From the cell containing the given text, extract its center point as (X, Y) coordinate. 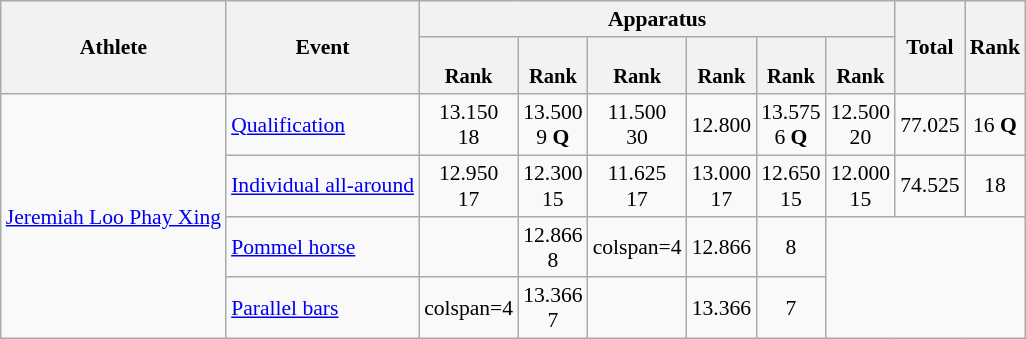
12.50020 (860, 124)
Jeremiah Loo Phay Xing (114, 216)
Apparatus (657, 19)
13.00017 (722, 186)
12.00015 (860, 186)
Individual all-around (322, 186)
12.866 (722, 248)
77.025 (930, 124)
8 (790, 248)
16 Q (996, 124)
18 (996, 186)
12.800 (722, 124)
Event (322, 48)
13.3667 (552, 308)
Athlete (114, 48)
7 (790, 308)
11.50030 (638, 124)
11.62517 (638, 186)
12.8668 (552, 248)
Parallel bars (322, 308)
12.65015 (790, 186)
74.525 (930, 186)
Qualification (322, 124)
12.95017 (468, 186)
13.5756 Q (790, 124)
13.15018 (468, 124)
13.5009 Q (552, 124)
Total (930, 48)
13.366 (722, 308)
Pommel horse (322, 248)
12.30015 (552, 186)
